Detect which cell encompasses the target text, then output its (x, y) center coordinate. 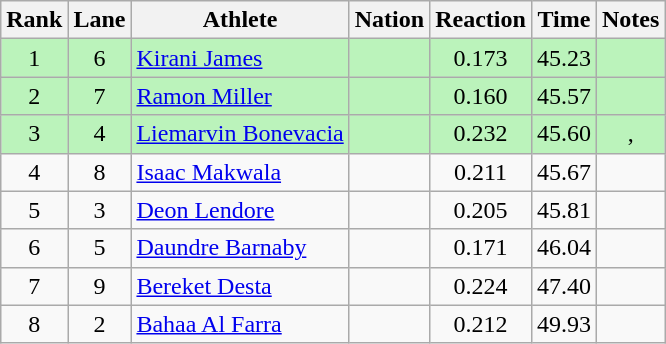
Isaac Makwala (240, 172)
Kirani James (240, 58)
1 (34, 58)
Nation (389, 20)
0.171 (481, 248)
Reaction (481, 20)
0.173 (481, 58)
Lane (100, 20)
Athlete (240, 20)
Rank (34, 20)
45.57 (564, 96)
45.23 (564, 58)
0.232 (481, 134)
45.67 (564, 172)
Bereket Desta (240, 286)
9 (100, 286)
49.93 (564, 324)
46.04 (564, 248)
45.60 (564, 134)
Daundre Barnaby (240, 248)
Bahaa Al Farra (240, 324)
45.81 (564, 210)
47.40 (564, 286)
0.160 (481, 96)
Liemarvin Bonevacia (240, 134)
0.205 (481, 210)
Deon Lendore (240, 210)
0.211 (481, 172)
0.212 (481, 324)
, (630, 134)
Time (564, 20)
0.224 (481, 286)
Notes (630, 20)
Ramon Miller (240, 96)
